Extract the [x, y] coordinate from the center of the cell holding the provided text.  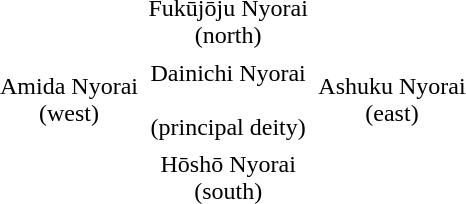
Dainichi Nyorai(principal deity) [228, 100]
